Scan for the cell matching the given text and deliver its [X, Y] coordinate at center. 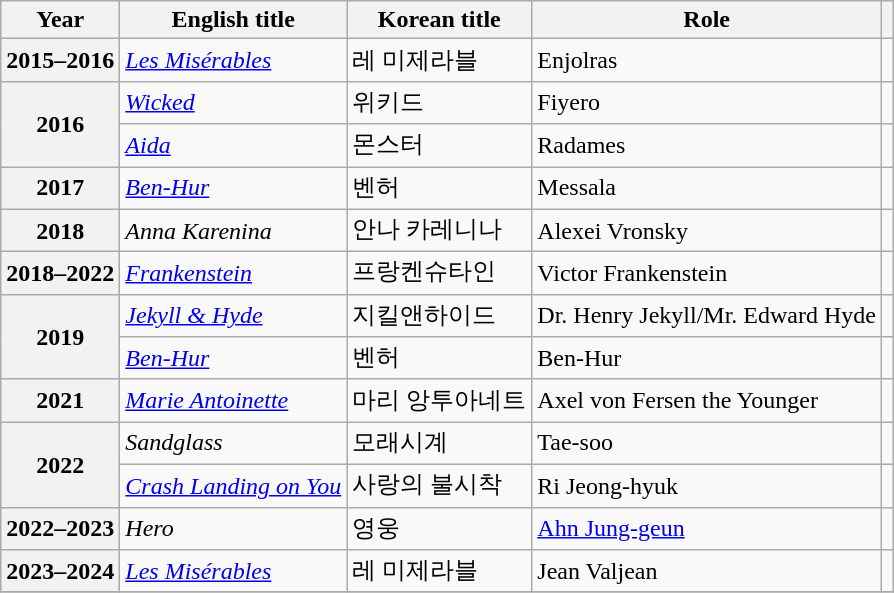
Victor Frankenstein [707, 274]
2018 [60, 230]
Ahn Jung-geun [707, 528]
Radames [707, 146]
2015–2016 [60, 60]
영웅 [440, 528]
Crash Landing on You [234, 486]
마리 앙투아네트 [440, 400]
2019 [60, 336]
2022–2023 [60, 528]
2021 [60, 400]
Year [60, 20]
2018–2022 [60, 274]
English title [234, 20]
Ri Jeong-hyuk [707, 486]
Sandglass [234, 444]
모래시계 [440, 444]
안나 카레니나 [440, 230]
Anna Karenina [234, 230]
2016 [60, 124]
2022 [60, 464]
2023–2024 [60, 572]
프랑켄슈타인 [440, 274]
Fiyero [707, 102]
위키드 [440, 102]
Aida [234, 146]
Axel von Fersen the Younger [707, 400]
Hero [234, 528]
Messala [707, 188]
2017 [60, 188]
Jekyll & Hyde [234, 316]
지킬앤하이드 [440, 316]
Dr. Henry Jekyll/Mr. Edward Hyde [707, 316]
Tae-soo [707, 444]
몬스터 [440, 146]
Korean title [440, 20]
Marie Antoinette [234, 400]
Enjolras [707, 60]
Frankenstein [234, 274]
Wicked [234, 102]
사랑의 불시착 [440, 486]
Jean Valjean [707, 572]
Alexei Vronsky [707, 230]
Role [707, 20]
